Find where the given text appears and provide that cell's center as [x, y] coordinate. 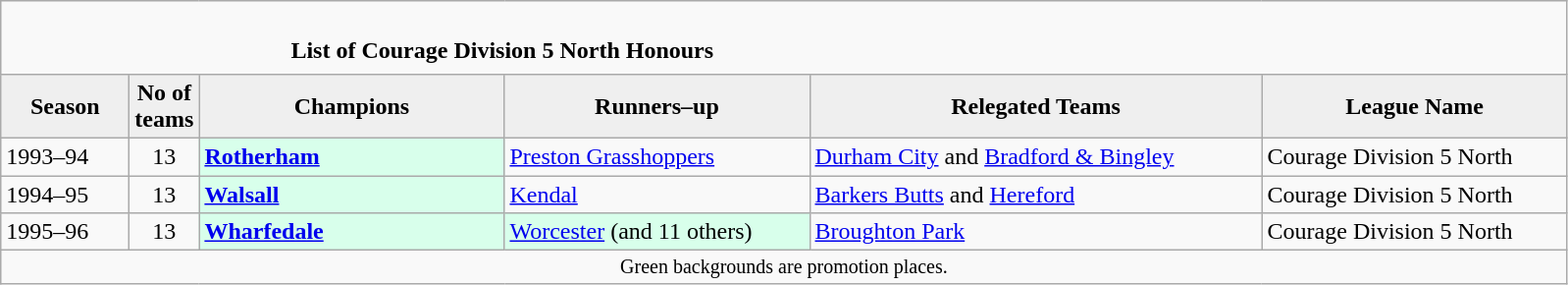
League Name [1415, 106]
Runners–up [657, 106]
Broughton Park [1036, 232]
1994–95 [65, 194]
Rotherham [351, 156]
Green backgrounds are promotion places. [784, 267]
No of teams [165, 106]
1993–94 [65, 156]
Barkers Butts and Hereford [1036, 194]
Kendal [657, 194]
Preston Grasshoppers [657, 156]
Wharfedale [351, 232]
Worcester (and 11 others) [657, 232]
Champions [351, 106]
1995–96 [65, 232]
Season [65, 106]
Durham City and Bradford & Bingley [1036, 156]
Relegated Teams [1036, 106]
Walsall [351, 194]
